For the text-containing cell, return its midpoint in [x, y] coordinate format. 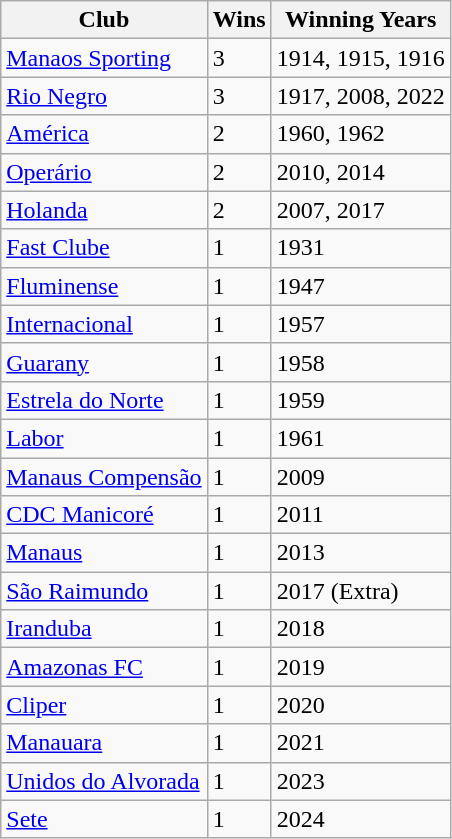
1960, 1962 [360, 134]
Wins [239, 20]
1947 [360, 286]
2009 [360, 477]
2010, 2014 [360, 172]
2024 [360, 819]
Labor [104, 438]
2021 [360, 743]
2020 [360, 705]
Rio Negro [104, 96]
2023 [360, 781]
1917, 2008, 2022 [360, 96]
Fluminense [104, 286]
1957 [360, 324]
Estrela do Norte [104, 400]
CDC Manicoré [104, 515]
2013 [360, 553]
Internacional [104, 324]
América [104, 134]
Operário [104, 172]
2017 (Extra) [360, 591]
Manaus Compensão [104, 477]
Fast Clube [104, 248]
2011 [360, 515]
Manaus [104, 553]
Guarany [104, 362]
Iranduba [104, 629]
Cliper [104, 705]
2007, 2017 [360, 210]
São Raimundo [104, 591]
Sete [104, 819]
1958 [360, 362]
Club [104, 20]
Holanda [104, 210]
2018 [360, 629]
Amazonas FC [104, 667]
1931 [360, 248]
1961 [360, 438]
2019 [360, 667]
1914, 1915, 1916 [360, 58]
Winning Years [360, 20]
Manaos Sporting [104, 58]
Unidos do Alvorada [104, 781]
1959 [360, 400]
Manauara [104, 743]
